Extract the (x, y) coordinate from the center of the cell holding the provided text.  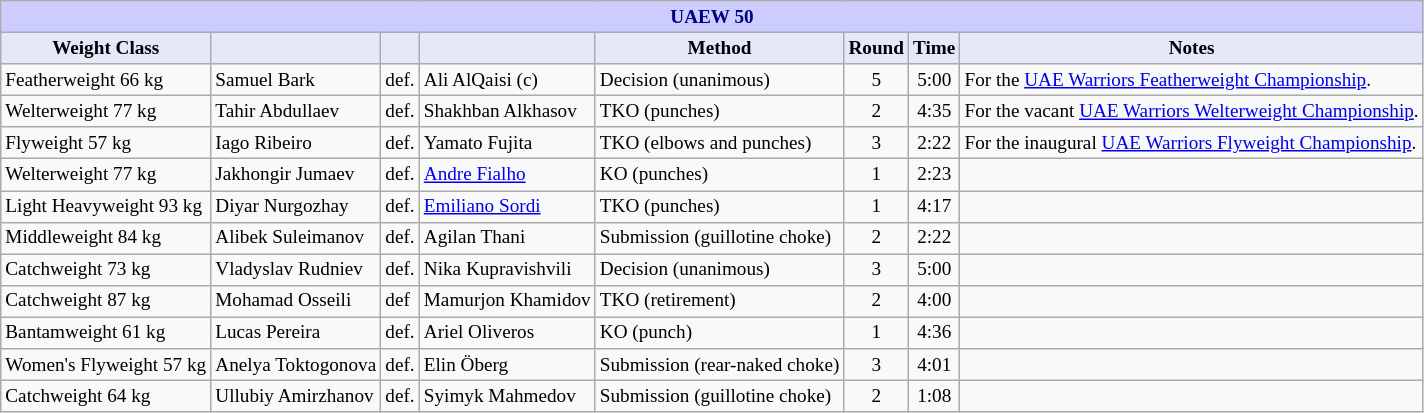
Ullubiy Amirzhanov (296, 396)
Catchweight 64 kg (106, 396)
Elin Öberg (507, 365)
Notes (1192, 48)
5 (876, 80)
Bantamweight 61 kg (106, 333)
4:36 (934, 333)
For the inaugural UAE Warriors Flyweight Championship. (1192, 143)
Tahir Abdullaev (296, 111)
Ariel Oliveros (507, 333)
Agilan Thani (507, 238)
Samuel Bark (296, 80)
Vladyslav Rudniev (296, 270)
Emiliano Sordi (507, 206)
Time (934, 48)
Catchweight 87 kg (106, 301)
Syimyk Mahmedov (507, 396)
Round (876, 48)
Method (720, 48)
Featherweight 66 kg (106, 80)
Alibek Suleimanov (296, 238)
Mohamad Osseili (296, 301)
Flyweight 57 kg (106, 143)
Weight Class (106, 48)
4:00 (934, 301)
KO (punch) (720, 333)
Jakhongir Jumaev (296, 175)
Anelya Toktogonova (296, 365)
For the UAE Warriors Featherweight Championship. (1192, 80)
Iago Ribeiro (296, 143)
def (400, 301)
Diyar Nurgozhay (296, 206)
Light Heavyweight 93 kg (106, 206)
1:08 (934, 396)
Submission (rear-naked choke) (720, 365)
4:35 (934, 111)
Women's Flyweight 57 kg (106, 365)
Ali AlQaisi (c) (507, 80)
4:17 (934, 206)
Lucas Pereira (296, 333)
Middleweight 84 kg (106, 238)
Shakhban Alkhasov (507, 111)
Catchweight 73 kg (106, 270)
For the vacant UAE Warriors Welterweight Championship. (1192, 111)
Yamato Fujita (507, 143)
Andre Fialho (507, 175)
Mamurjon Khamidov (507, 301)
4:01 (934, 365)
TKO (retirement) (720, 301)
Nika Kupravishvili (507, 270)
KO (punches) (720, 175)
2:23 (934, 175)
UAEW 50 (712, 17)
TKO (elbows and punches) (720, 143)
